Output the [x, y] coordinate of the center of the cell containing the given text.  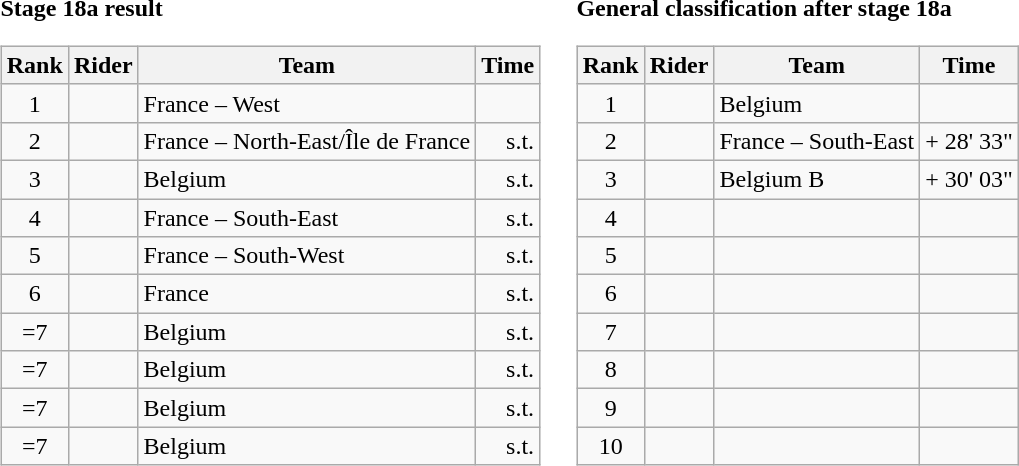
France – West [307, 103]
Belgium B [817, 179]
France – North-East/Île de France [307, 141]
8 [610, 370]
+ 28' 33" [970, 141]
7 [610, 332]
France – South-West [307, 256]
France [307, 294]
10 [610, 446]
9 [610, 408]
+ 30' 03" [970, 179]
